For the text-containing cell, return its midpoint in (x, y) coordinate format. 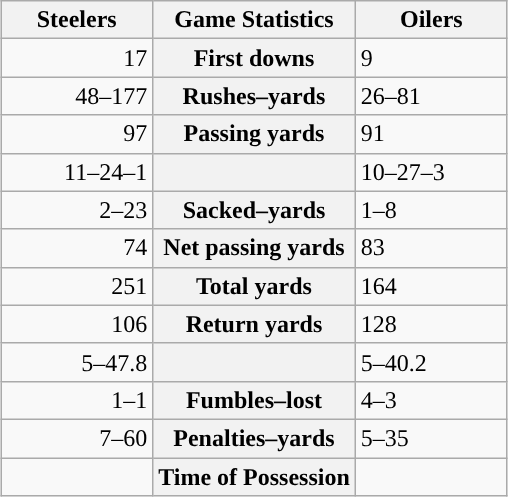
1–1 (77, 400)
10–27–3 (431, 172)
2–23 (77, 210)
Return yards (254, 324)
Fumbles–lost (254, 400)
9 (431, 58)
26–81 (431, 96)
106 (77, 324)
Oilers (431, 20)
91 (431, 134)
7–60 (77, 438)
5–40.2 (431, 362)
97 (77, 134)
Net passing yards (254, 248)
Passing yards (254, 134)
251 (77, 286)
Time of Possession (254, 477)
Steelers (77, 20)
Penalties–yards (254, 438)
83 (431, 248)
17 (77, 58)
11–24–1 (77, 172)
4–3 (431, 400)
Sacked–yards (254, 210)
5–47.8 (77, 362)
48–177 (77, 96)
Rushes–yards (254, 96)
74 (77, 248)
Game Statistics (254, 20)
1–8 (431, 210)
Total yards (254, 286)
First downs (254, 58)
128 (431, 324)
164 (431, 286)
5–35 (431, 438)
